Scan for the cell matching the given text and deliver its [X, Y] coordinate at center. 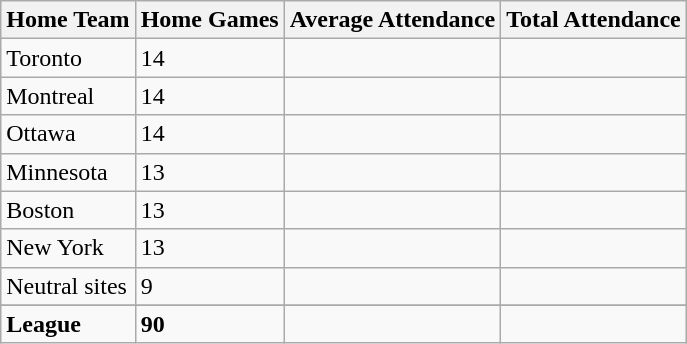
90 [210, 324]
Montreal [68, 96]
Home Team [68, 20]
Home Games [210, 20]
Toronto [68, 58]
Neutral sites [68, 286]
Ottawa [68, 134]
Boston [68, 210]
Average Attendance [392, 20]
Minnesota [68, 172]
9 [210, 286]
Total Attendance [594, 20]
New York [68, 248]
League [68, 324]
